Capture the cell that displays the provided text and extract its [X, Y] central coordinate. 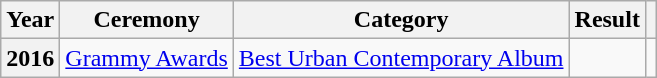
Ceremony [147, 20]
Best Urban Contemporary Album [401, 58]
Category [401, 20]
2016 [30, 58]
Grammy Awards [147, 58]
Year [30, 20]
Result [607, 20]
